Determine the (x, y) coordinate at the center of the cell enclosing the given text.  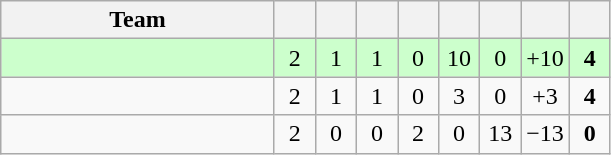
−13 (546, 134)
10 (460, 58)
3 (460, 96)
+10 (546, 58)
13 (500, 134)
+3 (546, 96)
Team (138, 20)
